Pinpoint the cell where the given text exists, returning its (x, y) midpoint coordinate. 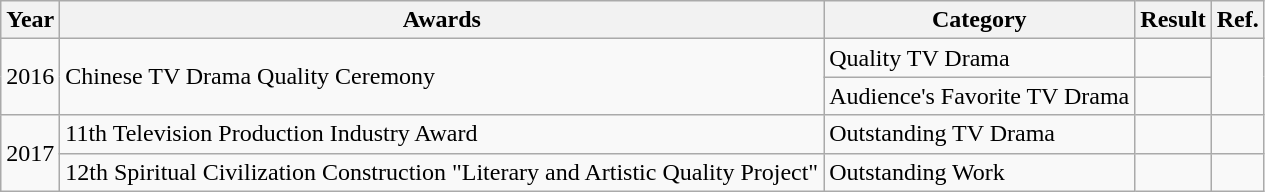
Outstanding Work (980, 172)
Quality TV Drama (980, 58)
Year (30, 20)
Category (980, 20)
Awards (442, 20)
2016 (30, 77)
Audience's Favorite TV Drama (980, 96)
2017 (30, 153)
Chinese TV Drama Quality Ceremony (442, 77)
Outstanding TV Drama (980, 134)
11th Television Production Industry Award (442, 134)
12th Spiritual Civilization Construction "Literary and Artistic Quality Project" (442, 172)
Result (1173, 20)
Ref. (1238, 20)
